Find where the given text appears and provide that cell's center as (X, Y) coordinate. 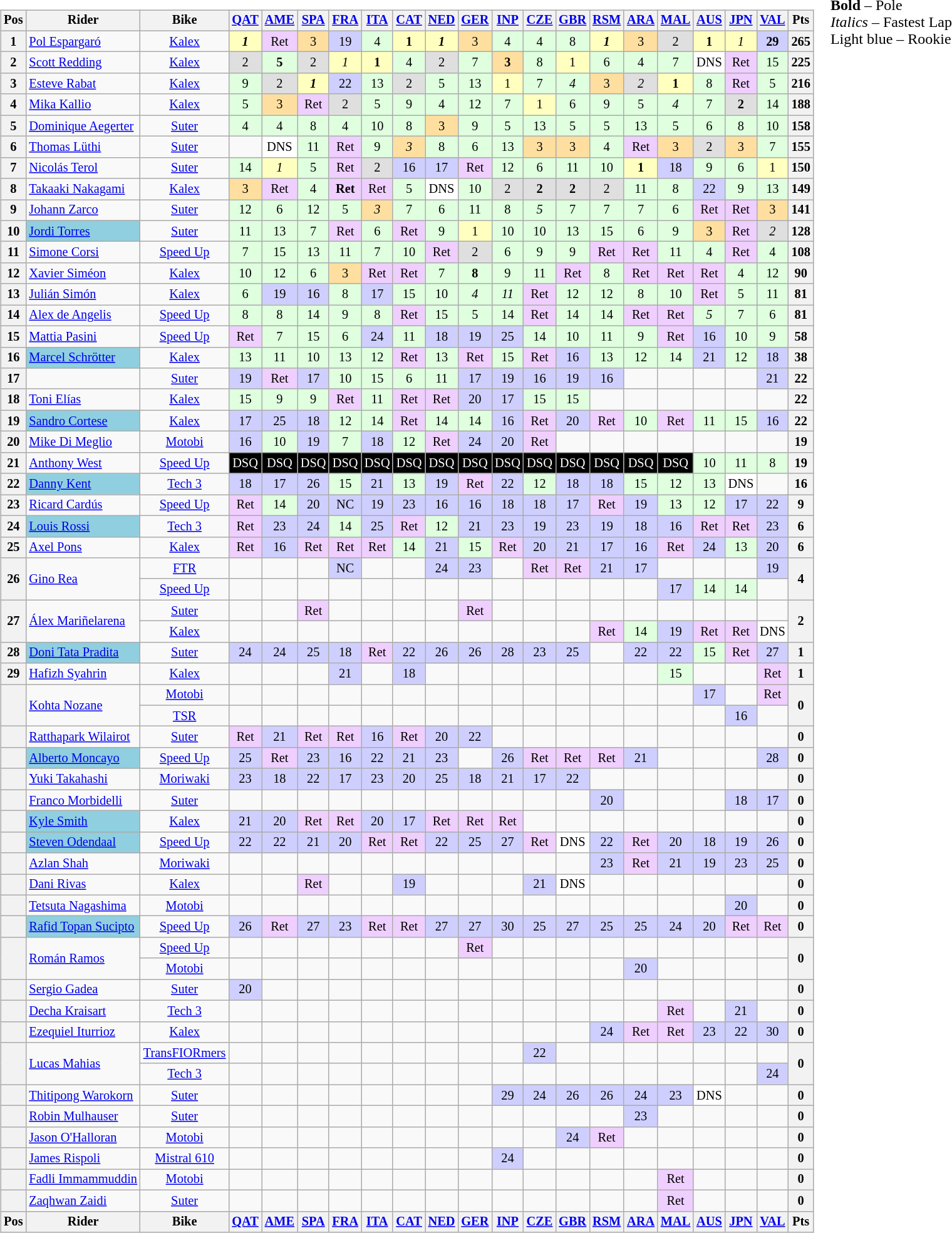
Louis Rossi (83, 526)
Román Ramos (83, 958)
38 (801, 358)
Lucas Mahias (83, 1063)
Dani Rivas (83, 885)
TransFIORmers (184, 1053)
90 (801, 274)
Álex Mariñelarena (83, 621)
Rafid Topan Sucipto (83, 927)
Mika Kallio (83, 105)
FTR (184, 569)
Pol Espargaró (83, 41)
Scott Redding (83, 63)
Steven Odendaal (83, 842)
Marcel Schrötter (83, 358)
TSR (184, 716)
158 (801, 126)
Thomas Lüthi (83, 147)
Ezequiel Iturrioz (83, 1032)
Johann Zarco (83, 210)
Mattia Pasini (83, 336)
Jason O'Halloran (83, 1137)
Simone Corsi (83, 252)
Ricard Cardús (83, 505)
Alex de Angelis (83, 316)
Gino Rea (83, 579)
216 (801, 84)
Anthony West (83, 463)
Ratthapark Wilairot (83, 737)
225 (801, 63)
Kyle Smith (83, 822)
188 (801, 105)
Franco Morbidelli (83, 800)
Julián Simón (83, 294)
Thitipong Warokorn (83, 1095)
265 (801, 41)
Sandro Cortese (83, 421)
Doni Tata Pradita (83, 653)
128 (801, 231)
Fadli Immammuddin (83, 1180)
155 (801, 147)
Takaaki Nakagami (83, 189)
Xavier Siméon (83, 274)
Kohta Nozane (83, 705)
Tetsuta Nagashima (83, 905)
Jordi Torres (83, 231)
Alberto Moncayo (83, 758)
149 (801, 189)
150 (801, 168)
141 (801, 210)
Mistral 610 (184, 1158)
Toni Elías (83, 400)
Hafizh Syahrin (83, 674)
Decha Kraisart (83, 1011)
Dominique Aegerter (83, 126)
Zaqhwan Zaidi (83, 1200)
Azlan Shah (83, 864)
108 (801, 252)
Robin Mulhauser (83, 1117)
Nicolás Terol (83, 168)
58 (801, 336)
Yuki Takahashi (83, 779)
Mike Di Meglio (83, 442)
Sergio Gadea (83, 990)
Axel Pons (83, 547)
James Rispoli (83, 1158)
Danny Kent (83, 484)
Esteve Rabat (83, 84)
